Return the [X, Y] coordinate for the center point of the cell that contains the specified text.  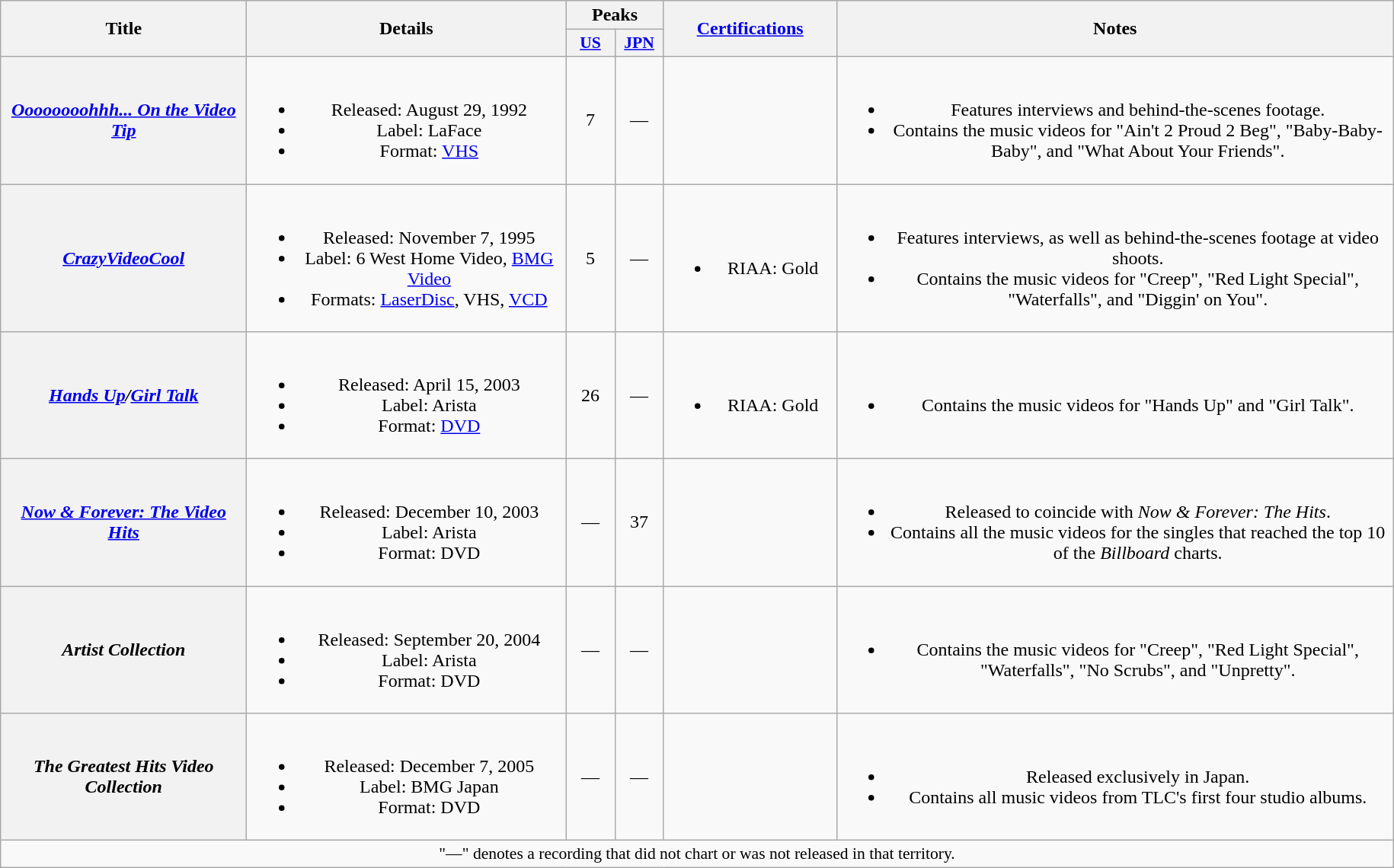
Released: September 20, 2004Label: AristaFormat: DVD [407, 650]
Released: December 10, 2003Label: AristaFormat: DVD [407, 522]
Certifications [750, 29]
JPN [639, 43]
Oooooooohhh... On the Video Tip [123, 120]
Title [123, 29]
Released: November 7, 1995Label: 6 West Home Video, BMG VideoFormats: LaserDisc, VHS, VCD [407, 258]
Notes [1115, 29]
Contains the music videos for "Creep", "Red Light Special", "Waterfalls", "No Scrubs", and "Unpretty". [1115, 650]
Released: December 7, 2005Label: BMG JapanFormat: DVD [407, 777]
Now & Forever: The Video Hits [123, 522]
The Greatest Hits Video Collection [123, 777]
US [590, 43]
CrazyVideoCool [123, 258]
37 [639, 522]
26 [590, 396]
Peaks [615, 15]
5 [590, 258]
Released: August 29, 1992Label: LaFaceFormat: VHS [407, 120]
Artist Collection [123, 650]
Released exclusively in Japan.Contains all music videos from TLC's first four studio albums. [1115, 777]
"—" denotes a recording that did not chart or was not released in that territory. [697, 854]
Released: April 15, 2003Label: AristaFormat: DVD [407, 396]
Hands Up/Girl Talk [123, 396]
Contains the music videos for "Hands Up" and "Girl Talk". [1115, 396]
Details [407, 29]
Released to coincide with Now & Forever: The Hits.Contains all the music videos for the singles that reached the top 10 of the Billboard charts. [1115, 522]
7 [590, 120]
